For the text-containing cell, return its midpoint in (X, Y) coordinate format. 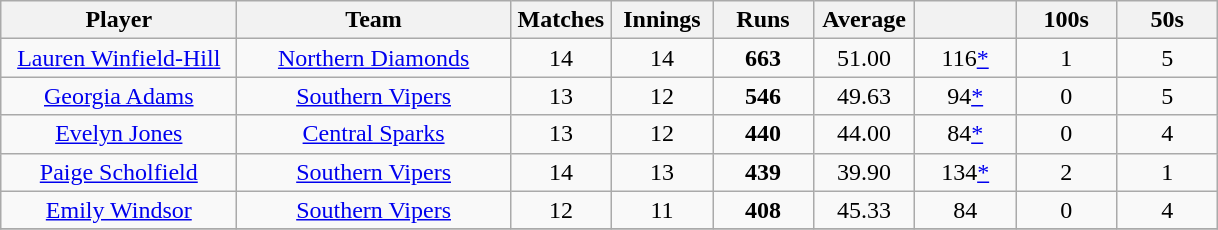
Georgia Adams (119, 96)
Average (864, 20)
50s (1168, 20)
2 (1066, 172)
440 (762, 134)
Emily Windsor (119, 210)
116* (966, 58)
49.63 (864, 96)
51.00 (864, 58)
84* (966, 134)
39.90 (864, 172)
44.00 (864, 134)
Central Sparks (374, 134)
Evelyn Jones (119, 134)
663 (762, 58)
100s (1066, 20)
45.33 (864, 210)
134* (966, 172)
Matches (560, 20)
408 (762, 210)
Northern Diamonds (374, 58)
Team (374, 20)
94* (966, 96)
84 (966, 210)
Lauren Winfield-Hill (119, 58)
Player (119, 20)
11 (662, 210)
439 (762, 172)
546 (762, 96)
Innings (662, 20)
Paige Scholfield (119, 172)
Runs (762, 20)
